From the cell containing the given text, extract its center point as (X, Y) coordinate. 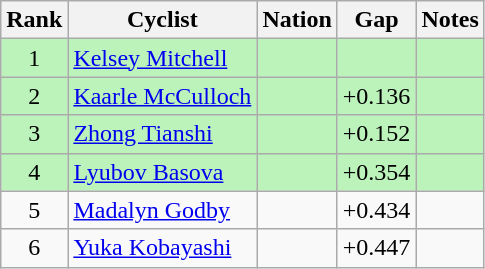
+0.136 (376, 96)
Notes (450, 20)
Nation (297, 20)
+0.434 (376, 210)
1 (34, 58)
4 (34, 172)
+0.447 (376, 248)
Yuka Kobayashi (162, 248)
Cyclist (162, 20)
Rank (34, 20)
Kelsey Mitchell (162, 58)
2 (34, 96)
6 (34, 248)
+0.152 (376, 134)
Kaarle McCulloch (162, 96)
Zhong Tianshi (162, 134)
Lyubov Basova (162, 172)
+0.354 (376, 172)
Gap (376, 20)
5 (34, 210)
3 (34, 134)
Madalyn Godby (162, 210)
